Extract the [X, Y] coordinate from the center of the cell holding the provided text.  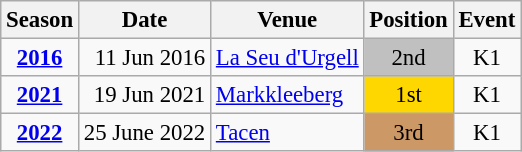
19 Jun 2021 [144, 95]
Venue [288, 20]
2nd [408, 58]
Date [144, 20]
Tacen [288, 133]
La Seu d'Urgell [288, 58]
Event [487, 20]
2016 [40, 58]
2021 [40, 95]
Season [40, 20]
Markkleeberg [288, 95]
11 Jun 2016 [144, 58]
25 June 2022 [144, 133]
2022 [40, 133]
Position [408, 20]
3rd [408, 133]
1st [408, 95]
